Provide the (x, y) coordinate of the cell's center where the given text is located.  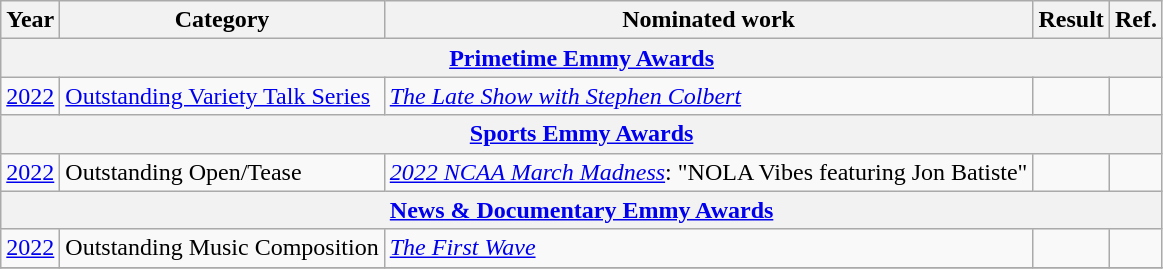
The First Wave (708, 248)
News & Documentary Emmy Awards (582, 210)
Outstanding Variety Talk Series (222, 96)
Sports Emmy Awards (582, 134)
Category (222, 20)
Outstanding Music Composition (222, 248)
2022 NCAA March Madness: "NOLA Vibes featuring Jon Batiste" (708, 172)
Year (30, 20)
The Late Show with Stephen Colbert (708, 96)
Nominated work (708, 20)
Outstanding Open/Tease (222, 172)
Primetime Emmy Awards (582, 58)
Ref. (1136, 20)
Result (1071, 20)
